Pinpoint the cell where the given text exists, returning its [x, y] midpoint coordinate. 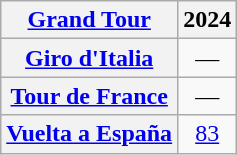
83 [208, 134]
2024 [208, 20]
Grand Tour [90, 20]
Giro d'Italia [90, 58]
Tour de France [90, 96]
Vuelta a España [90, 134]
